Locate the cell with the specified text and output its [X, Y] center coordinate. 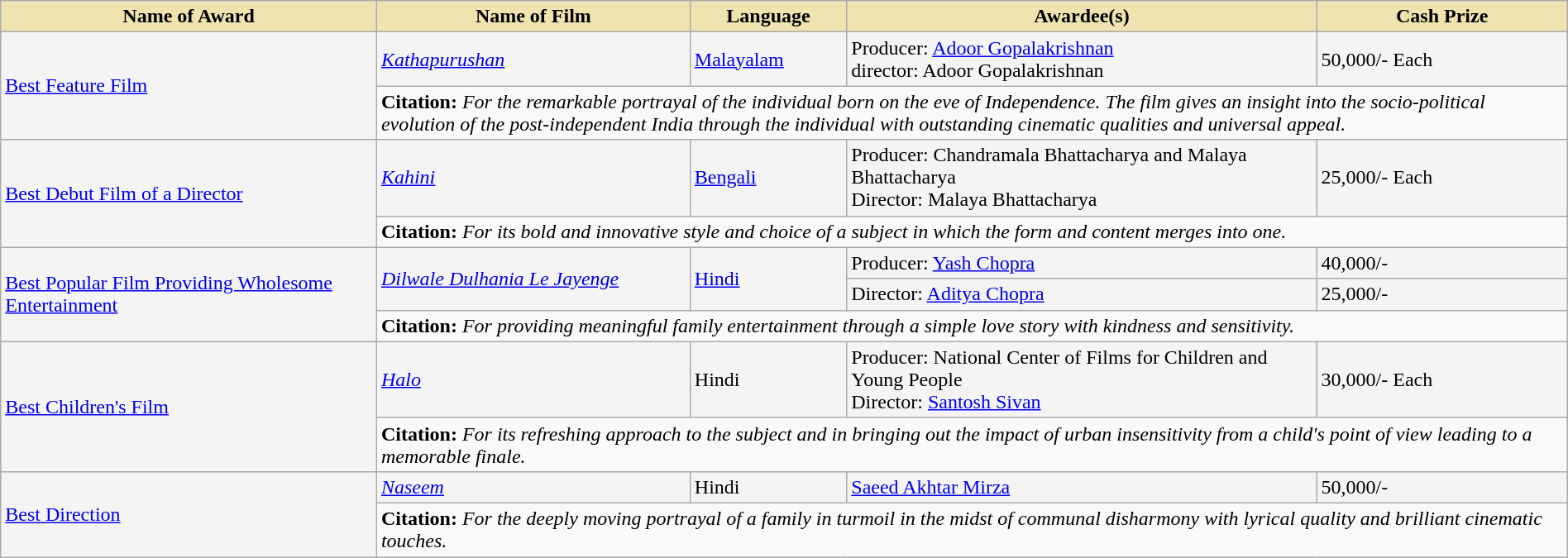
Best Direction [189, 514]
Naseem [533, 487]
50,000/- Each [1442, 60]
Director: Aditya Chopra [1082, 294]
Best Popular Film Providing Wholesome Entertainment [189, 294]
Producer: Chandramala Bhattacharya and Malaya BhattacharyaDirector: Malaya Bhattacharya [1082, 178]
Malayalam [767, 60]
Name of Award [189, 17]
Dilwale Dulhania Le Jayenge [533, 279]
Kahini [533, 178]
Halo [533, 379]
Language [767, 17]
Producer: Yash Chopra [1082, 263]
Saeed Akhtar Mirza [1082, 487]
Citation: For providing meaningful family entertainment through a simple love story with kindness and sensitivity. [972, 326]
Best Debut Film of a Director [189, 193]
Best Feature Film [189, 86]
Cash Prize [1442, 17]
Name of Film [533, 17]
Producer: National Center of Films for Children and Young PeopleDirector: Santosh Sivan [1082, 379]
Bengali [767, 178]
Producer: Adoor Gopalakrishnandirector: Adoor Gopalakrishnan [1082, 60]
40,000/- [1442, 263]
50,000/- [1442, 487]
25,000/- Each [1442, 178]
Citation: For its bold and innovative style and choice of a subject in which the form and content merges into one. [972, 231]
Awardee(s) [1082, 17]
Best Children's Film [189, 407]
30,000/- Each [1442, 379]
Kathapurushan [533, 60]
25,000/- [1442, 294]
